Scan for the cell matching the given text and deliver its (x, y) coordinate at center. 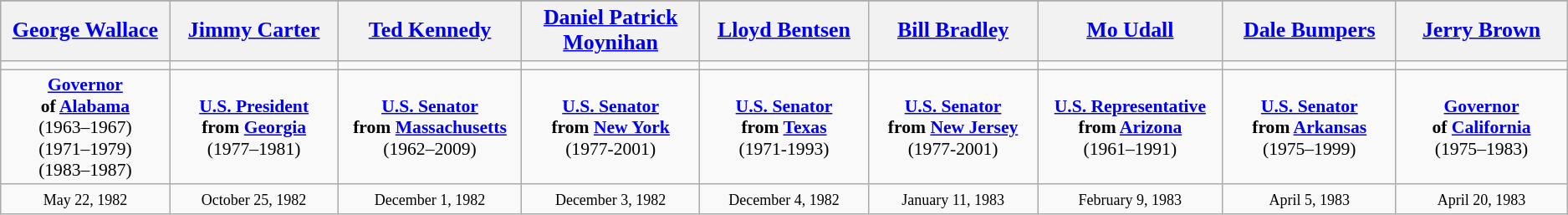
U.S. Presidentfrom Georgia(1977–1981) (254, 127)
October 25, 1982 (254, 200)
U.S. Senatorfrom New York(1977-2001) (610, 127)
Lloyd Bentsen (784, 31)
George Wallace (85, 31)
Mo Udall (1131, 31)
April 20, 1983 (1481, 200)
U.S. Senatorfrom New Jersey(1977-2001) (953, 127)
May 22, 1982 (85, 200)
Daniel Patrick Moynihan (610, 31)
December 4, 1982 (784, 200)
Dale Bumpers (1310, 31)
Governorof Alabama(1963–1967)(1971–1979)(1983–1987) (85, 127)
April 5, 1983 (1310, 200)
January 11, 1983 (953, 200)
February 9, 1983 (1131, 200)
Bill Bradley (953, 31)
U.S. Representativefrom Arizona(1961–1991) (1131, 127)
December 1, 1982 (430, 200)
December 3, 1982 (610, 200)
Ted Kennedy (430, 31)
Jerry Brown (1481, 31)
Jimmy Carter (254, 31)
U.S. Senatorfrom Texas(1971-1993) (784, 127)
U.S. Senatorfrom Arkansas(1975–1999) (1310, 127)
Governorof California(1975–1983) (1481, 127)
U.S. Senatorfrom Massachusetts(1962–2009) (430, 127)
